From the cell containing the given text, extract its center point as [X, Y] coordinate. 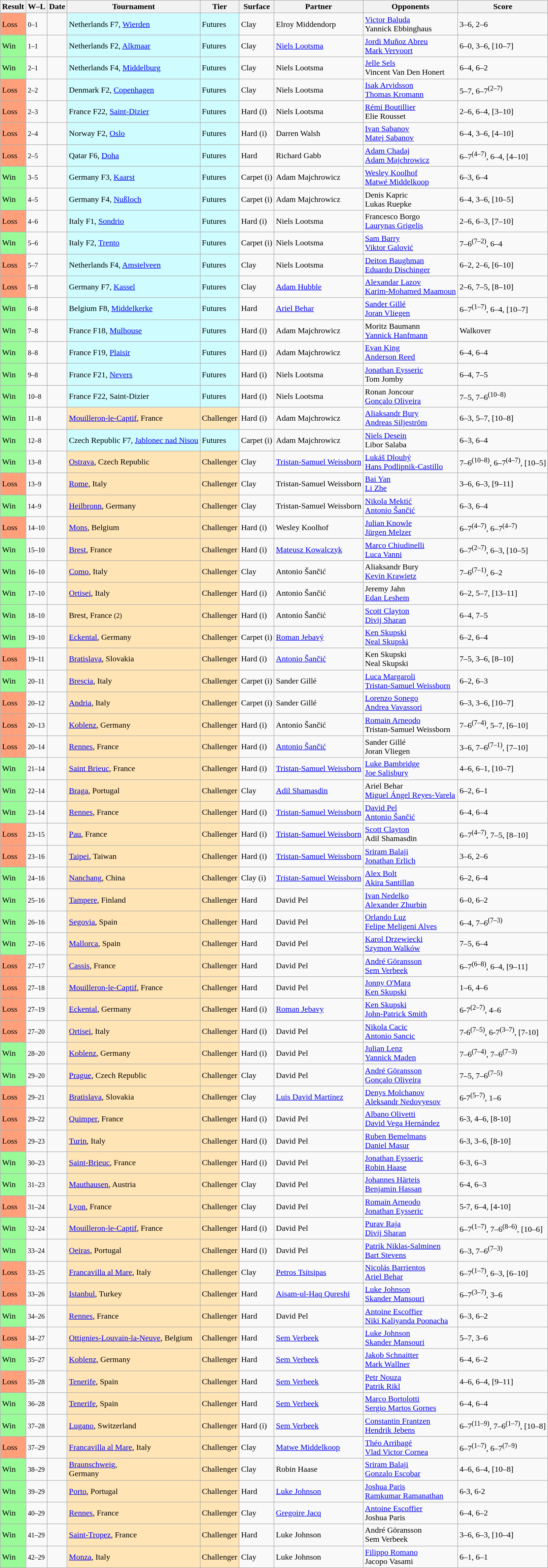
Monza, Italy [133, 1557]
29–21 [36, 1097]
Isak Arvidsson Thomas Kromann [411, 90]
29–20 [36, 1075]
Tier [219, 7]
12–8 [36, 440]
Matwe Middelkoop [318, 1447]
13–9 [36, 484]
Richard Gabb [318, 155]
Netherlands F7, Wierden [133, 24]
6–3, 7–6(7–3) [503, 1250]
Mons, Belgium [133, 528]
Mallorca, Spain [133, 944]
Result [13, 7]
7–6(7–4), 5–7, [6–10] [503, 725]
6–4, 3–6, [4–10] [503, 133]
Roman Jebavy [318, 1010]
3–5 [36, 177]
6–7(1–7), 7–6(8–6), [10–6] [503, 1228]
Aliaksandr Bury Andreas Siljeström [411, 418]
Alex Bolt Akira Santillan [411, 878]
Jonathan Eysseric Tom Jomby [411, 374]
Jordi Muñoz Abreu Mark Vervoort [411, 46]
Scott Clayton Divij Sharan [411, 615]
27–17 [36, 965]
Opponents [411, 7]
France F18, Mulhouse [133, 330]
6–7(4–7), 7–5, [8–10] [503, 834]
Germany F3, Kaarst [133, 177]
3–6, 6–3, [9–11] [503, 484]
5–6 [36, 243]
Ottignies-Louvain-la-Neuve, Belgium [133, 1338]
2–5 [36, 155]
22–14 [36, 790]
37–28 [36, 1426]
23–14 [36, 812]
Prague, Czech Republic [133, 1075]
30–23 [36, 1162]
6–3, 5–7, [10–8] [503, 418]
2–4 [36, 133]
Roman Jebavý [318, 637]
Constantin Frantzen Hendrik Jebens [411, 1426]
6-7(5–7), 1–6 [503, 1097]
Adil Shamasdin [318, 790]
6–1, 6–1 [503, 1557]
7–6(10–8), 6–7(4–7), [10–5] [503, 462]
Petros Tsitsipas [318, 1272]
28–20 [36, 1053]
Brescia, Italy [133, 681]
Evan King Anderson Reed [411, 353]
Julian Knowle Jürgen Melzer [411, 528]
Pau, France [133, 834]
Filippo Romano Jacopo Vasami [411, 1557]
Sam Barry Viktor Galović [411, 243]
34–26 [36, 1316]
Score [503, 7]
Brest, France (2) [133, 615]
Sriram Balaji Gonzalo Escobar [411, 1469]
Moritz Baumann Yannick Hanfmann [411, 330]
7–6(7–2), 6–4 [503, 243]
Ostrava, Czech Republic [133, 462]
38–29 [36, 1469]
Joshua Paris Ramkumar Ramanathan [411, 1491]
Luke Bambridge Joe Salisbury [411, 769]
2–6, 6–4, [3–10] [503, 112]
Lugano, Switzerland [133, 1426]
35–28 [36, 1382]
23–15 [36, 834]
34–27 [36, 1338]
Mateusz Kowalczyk [318, 549]
6–7(4–7), 6–4, [4–10] [503, 155]
Gregoire Jacq [318, 1513]
6–8 [36, 309]
4–6, 6–4, [10–8] [503, 1469]
33–24 [36, 1250]
Tampere, Finland [133, 900]
France F21, Nevers [133, 374]
6–7(1–7), 6–3, [6–10] [503, 1272]
6-3, 6–3 [503, 1162]
Nicolás Barrientos Ariel Behar [411, 1272]
6–2, 6–1 [503, 790]
29–23 [36, 1141]
5-7, 6–4, [4-10] [503, 1206]
Romain Arneodo Tristan-Samuel Weissborn [411, 725]
29–22 [36, 1119]
France F19, Plaisir [133, 353]
Czech Republic F7, Jablonec nad Nisou [133, 440]
18–10 [36, 615]
Saint-Tropez, France [133, 1535]
Belgium F8, Middelkerke [133, 309]
20–12 [36, 703]
Italy F1, Sondrio [133, 221]
2–6, 6–3, [7–10] [503, 221]
6-3, 4–6, [8-10] [503, 1119]
Francesco Borgo Laurynas Grigelis [411, 221]
Clay (i) [257, 878]
20–14 [36, 746]
3–6, 6–3, [10–4] [503, 1535]
2–2 [36, 90]
6–7(2–7), 6–3, [10–5] [503, 549]
36–28 [36, 1403]
Purav Raja Divij Sharan [411, 1228]
Denys Molchanov Aleksandr Nedovyesov [411, 1097]
6–4, 7–6(7–3) [503, 921]
4–6, 6–1, [10–7] [503, 769]
Denmark F2, Copenhagen [133, 90]
6–3, 3–6, [10–7] [503, 703]
Ruben Bemelmans Daniel Masur [411, 1141]
6–7(1–7), 6–4, [10–7] [503, 309]
7–6(7–4), 7–6(7–3) [503, 1053]
Alexandar Lazov Karim-Mohamed Maamoun [411, 287]
Istanbul, Turkey [133, 1294]
8–8 [36, 353]
Saint-Brieuc, France [133, 1162]
Jakob Schnaitter Mark Wallner [411, 1360]
Scott Clayton Adil Shamasdin [411, 834]
26–16 [36, 921]
Porto, Portugal [133, 1491]
42–29 [36, 1557]
10–8 [36, 396]
Denis Kapric Lukas Ruepke [411, 199]
Bai Yan Li Zhe [411, 484]
Segovia, Spain [133, 921]
6–3, 6–2 [503, 1316]
6-4, 6–3 [503, 1185]
11–8 [36, 418]
6–7(3–7), 3–6 [503, 1294]
6–0, 3–6, [10–7] [503, 46]
Johannes Härteis Benjamin Hassan [411, 1185]
Ken Skupski John-Patrick Smith [411, 1010]
17–10 [36, 593]
Netherlands F4, Middelburg [133, 68]
33–25 [36, 1272]
W–L [36, 7]
Walkover [503, 330]
Partner [318, 7]
5–7, 6–7(2–7) [503, 90]
Julian Lenz Yannick Maden [411, 1053]
Wesley Koolhof Matwé Middelkoop [411, 177]
7–6(7–1), 6–2 [503, 571]
33–26 [36, 1294]
Antoine Escoffier Niki Kaliyanda Poonacha [411, 1316]
31–23 [36, 1185]
7–5, 7–6(7–5) [503, 1075]
31–24 [36, 1206]
5–7 [36, 265]
Netherlands F2, Alkmaar [133, 46]
Ivan Sabanov Matej Sabanov [411, 133]
2–3 [36, 112]
Norway F2, Oslo [133, 133]
André Göransson Gonçalo Oliveira [411, 1075]
19–10 [36, 637]
1–1 [36, 46]
7–5, 3–6, [8–10] [503, 659]
Niels Desein Libor Salaba [411, 440]
Braga, Portugal [133, 790]
Qatar F6, Doha [133, 155]
0–1 [36, 24]
37–29 [36, 1447]
3–6, 7–6(7–1), [7–10] [503, 746]
16–10 [36, 571]
Nanchang, China [133, 878]
Nikola Mektić Antonio Šančić [411, 506]
6-3, 3–6, [8-10] [503, 1141]
6–7(11–9), 7–6(1–7), [10–8] [503, 1426]
Deiton Baughman Eduardo Dischinger [411, 265]
7–8 [36, 330]
Ivan Nedelko Alexander Zhurbin [411, 900]
14–10 [36, 528]
Patrik Niklas-Salminen Bart Stevens [411, 1250]
23–16 [36, 856]
Aliaksandr Bury Kevin Krawietz [411, 571]
Luis David Martínez [318, 1097]
Turin, Italy [133, 1141]
20–13 [36, 725]
41–29 [36, 1535]
Surface [257, 7]
Andria, Italy [133, 703]
Braunschweig, Germany [133, 1469]
25–16 [36, 900]
Adam Chadaj Adam Majchrowicz [411, 155]
19–11 [36, 659]
Romain Arneodo Jonathan Eysseric [411, 1206]
21–14 [36, 769]
27–16 [36, 944]
27–19 [36, 1010]
Jonny O'Mara Ken Skupski [411, 987]
1–6, 4–6 [503, 987]
Jonathan Eysseric Robin Haase [411, 1162]
6-7(2–7), 4–6 [503, 1010]
15–10 [36, 549]
Orlando Luz Felipe Meligeni Alves [411, 921]
Germany F7, Kassel [133, 287]
39–29 [36, 1491]
Lyon, France [133, 1206]
6–7(6–8), 6–4, [9–11] [503, 965]
Petr Nouza Patrik Rikl [411, 1382]
Aisam-ul-Haq Qureshi [318, 1294]
20–11 [36, 681]
Taipei, Taiwan [133, 856]
Como, Italy [133, 571]
Ariel Behar Miguel Ángel Reyes-Varela [411, 790]
Antoine Escoffier Joshua Paris [411, 1513]
Saint Brieuc, France [133, 769]
Heilbronn, Germany [133, 506]
David Pel Antonio Šančić [411, 812]
Rome, Italy [133, 484]
6–2, 6–3 [503, 681]
4–5 [36, 199]
Mauthausen, Austria [133, 1185]
6–7(4–7), 6–7(4–7) [503, 528]
Luca Margaroli Tristan-Samuel Weissborn [411, 681]
2–6, 7–5, [8–10] [503, 287]
Quimper, France [133, 1119]
Marco Chiudinelli Luca Vanni [411, 549]
Rémi Boutillier Elie Rousset [411, 112]
24–16 [36, 878]
32–24 [36, 1228]
7-6(7–5), 6-7(3–7), [7-10] [503, 1031]
Cassis, France [133, 965]
Théo Arribagé Vlad Victor Cornea [411, 1447]
Marco Bortolotti Sergio Martos Gornes [411, 1403]
Adam Hubble [318, 287]
Wesley Koolhof [318, 528]
Germany F4, Nußloch [133, 199]
6–7(1–7), 6–7(7–9) [503, 1447]
27–20 [36, 1031]
6–4, 3–6, [10–5] [503, 199]
40–29 [36, 1513]
14–9 [36, 506]
Robin Haase [318, 1469]
Sriram Balaji Jonathan Erlich [411, 856]
Ariel Behar [318, 309]
Italy F2, Trento [133, 243]
Karol Drzewiecki Szymon Walków [411, 944]
6–0, 6–2 [503, 900]
Date [57, 7]
27–18 [36, 987]
4–6 [36, 221]
2–1 [36, 68]
Victor Baluda Yannick Ebbinghaus [411, 24]
Nikola Cacic Antonio Sancic [411, 1031]
9–8 [36, 374]
Lukáš Dlouhý Hans Podlipnik-Castillo [411, 462]
Darren Walsh [318, 133]
Oeiras, Portugal [133, 1250]
5–7, 3–6 [503, 1338]
Ronan Joncour Gonçalo Oliveira [411, 396]
Lorenzo Sonego Andrea Vavassori [411, 703]
4–6, 6–4, [9–11] [503, 1382]
6–2, 2–6, [6–10] [503, 265]
Albano Olivetti David Vega Hernández [411, 1119]
35–27 [36, 1360]
Netherlands F4, Amstelveen [133, 265]
7–5, 7–6(10–8) [503, 396]
5–8 [36, 287]
6-3, 6-2 [503, 1491]
6–2, 5–7, [13–11] [503, 593]
Tournament [133, 7]
Brest, France [133, 549]
Jeremy Jahn Edan Leshem [411, 593]
13–8 [36, 462]
Elroy Middendorp [318, 24]
Jelle Sels Vincent Van Den Honert [411, 68]
7–5, 6–4 [503, 944]
